Provide the (x, y) coordinate of the cell's center where the given text is located.  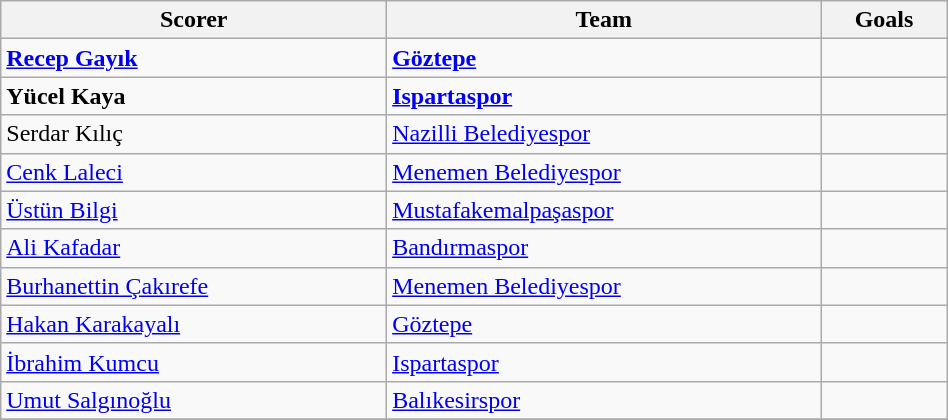
Mustafakemalpaşaspor (604, 210)
Burhanettin Çakırefe (194, 286)
Yücel Kaya (194, 96)
Bandırmaspor (604, 248)
Cenk Laleci (194, 172)
Goals (884, 20)
Scorer (194, 20)
Team (604, 20)
Recep Gayık (194, 58)
Nazilli Belediyespor (604, 134)
Ali Kafadar (194, 248)
Hakan Karakayalı (194, 324)
Üstün Bilgi (194, 210)
Serdar Kılıç (194, 134)
İbrahim Kumcu (194, 362)
Balıkesirspor (604, 400)
Umut Salgınoğlu (194, 400)
